Extract the (x, y) coordinate from the center of the cell holding the provided text.  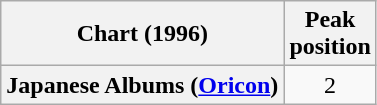
Chart (1996) (142, 34)
2 (330, 85)
Japanese Albums (Oricon) (142, 85)
Peak position (330, 34)
